From the cell containing the given text, extract its center point as [X, Y] coordinate. 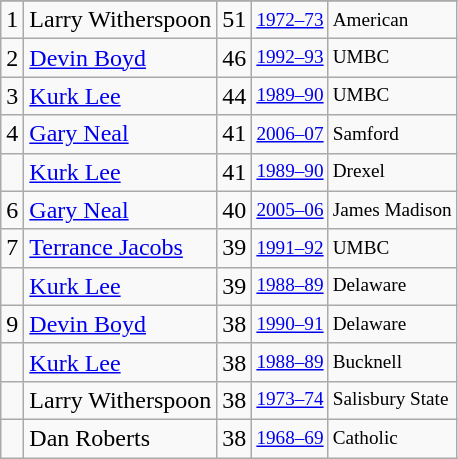
1990–91 [290, 324]
Salisbury State [392, 400]
46 [234, 58]
Terrance Jacobs [120, 248]
1 [12, 20]
American [392, 20]
51 [234, 20]
Drexel [392, 172]
2006–07 [290, 134]
Catholic [392, 438]
2 [12, 58]
6 [12, 210]
1991–92 [290, 248]
Samford [392, 134]
1968–69 [290, 438]
44 [234, 96]
4 [12, 134]
Bucknell [392, 362]
40 [234, 210]
2005–06 [290, 210]
7 [12, 248]
James Madison [392, 210]
1973–74 [290, 400]
9 [12, 324]
3 [12, 96]
1992–93 [290, 58]
1972–73 [290, 20]
Dan Roberts [120, 438]
